Return the [x, y] coordinate for the center point of the cell that contains the specified text.  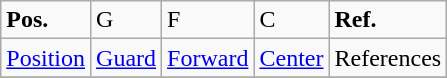
Pos. [46, 20]
F [208, 20]
G [126, 20]
References [388, 58]
Guard [126, 58]
Ref. [388, 20]
Center [292, 58]
C [292, 20]
Forward [208, 58]
Position [46, 58]
